Identify which cell holds the provided text, then report its [X, Y] central coordinate. 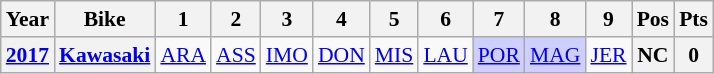
MIS [394, 55]
POR [499, 55]
LAU [445, 55]
ASS [236, 55]
Kawasaki [104, 55]
0 [694, 55]
Pos [654, 19]
6 [445, 19]
IMO [287, 55]
DON [342, 55]
Bike [104, 19]
3 [287, 19]
Pts [694, 19]
MAG [556, 55]
JER [608, 55]
NC [654, 55]
ARA [183, 55]
5 [394, 19]
4 [342, 19]
1 [183, 19]
9 [608, 19]
8 [556, 19]
2 [236, 19]
7 [499, 19]
Year [28, 19]
2017 [28, 55]
